Provide the (x, y) coordinate of the cell's center where the given text is located.  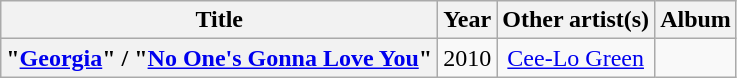
Title (220, 20)
Album (696, 20)
2010 (468, 58)
Other artist(s) (576, 20)
Cee-Lo Green (576, 58)
"Georgia" / "No One's Gonna Love You" (220, 58)
Year (468, 20)
